For the text-containing cell, return its midpoint in [x, y] coordinate format. 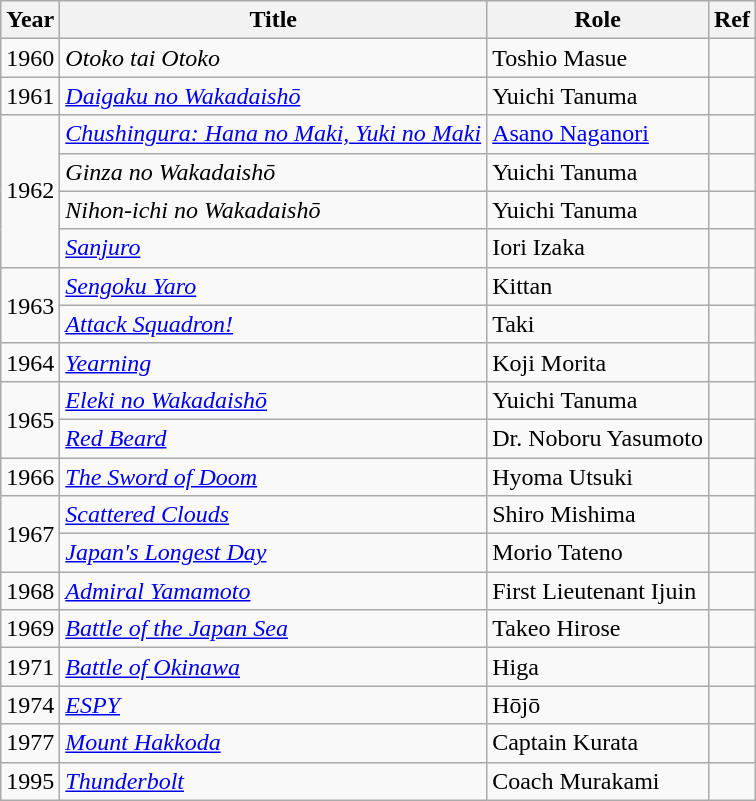
1969 [30, 629]
Otoko tai Otoko [274, 58]
Role [598, 20]
Year [30, 20]
Japan's Longest Day [274, 553]
1965 [30, 419]
Scattered Clouds [274, 515]
Yearning [274, 362]
Hōjō [598, 705]
Nihon-ichi no Wakadaishō [274, 210]
Thunderbolt [274, 781]
1971 [30, 667]
Sanjuro [274, 248]
Shiro Mishima [598, 515]
First Lieutenant Ijuin [598, 591]
ESPY [274, 705]
Hyoma Utsuki [598, 477]
Dr. Noboru Yasumoto [598, 438]
Attack Squadron! [274, 324]
Ref [732, 20]
Captain Kurata [598, 743]
1964 [30, 362]
1995 [30, 781]
Title [274, 20]
Daigaku no Wakadaishō [274, 96]
1960 [30, 58]
Admiral Yamamoto [274, 591]
Mount Hakkoda [274, 743]
1968 [30, 591]
The Sword of Doom [274, 477]
Eleki no Wakadaishō [274, 400]
Takeo Hirose [598, 629]
Ginza no Wakadaishō [274, 172]
Chushingura: Hana no Maki, Yuki no Maki [274, 134]
Iori Izaka [598, 248]
Asano Naganori [598, 134]
1966 [30, 477]
Battle of Okinawa [274, 667]
1977 [30, 743]
1974 [30, 705]
Battle of the Japan Sea [274, 629]
1967 [30, 534]
Taki [598, 324]
Koji Morita [598, 362]
1961 [30, 96]
Red Beard [274, 438]
Higa [598, 667]
Sengoku Yaro [274, 286]
Coach Murakami [598, 781]
1963 [30, 305]
Morio Tateno [598, 553]
Toshio Masue [598, 58]
1962 [30, 191]
Kittan [598, 286]
